Output the (X, Y) coordinate of the center of the cell containing the given text.  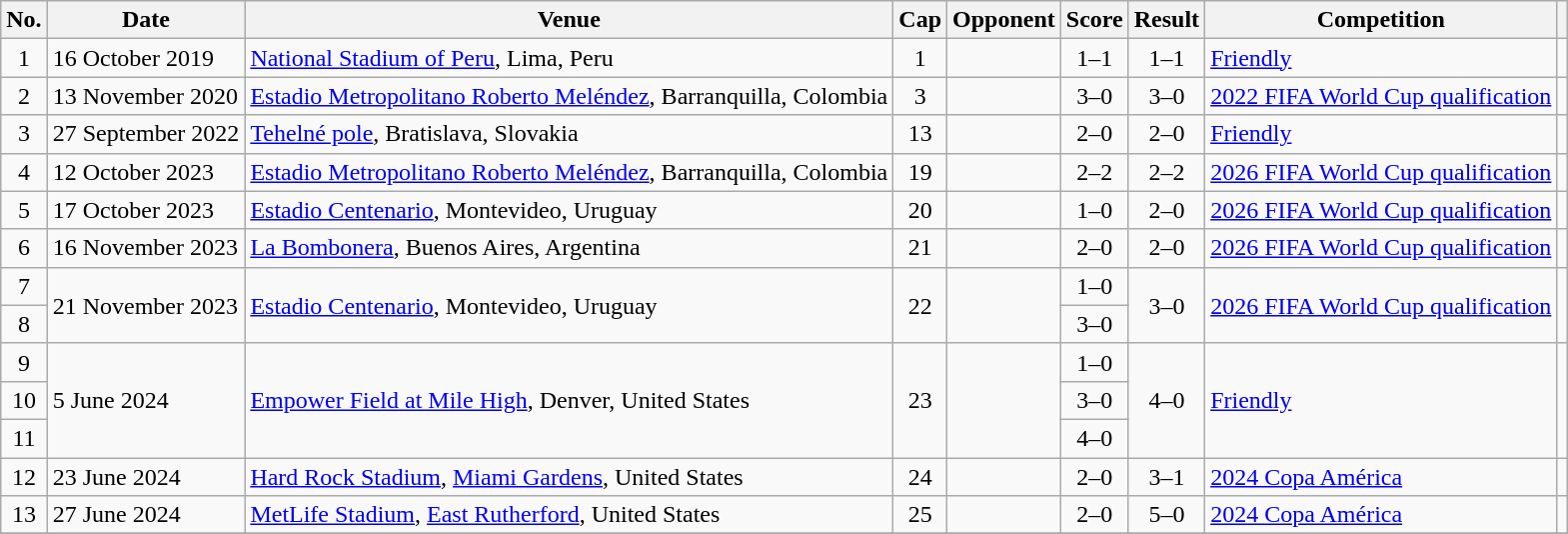
La Bombonera, Buenos Aires, Argentina (570, 248)
Hard Rock Stadium, Miami Gardens, United States (570, 477)
21 November 2023 (146, 305)
19 (920, 172)
11 (24, 438)
21 (920, 248)
2 (24, 96)
12 October 2023 (146, 172)
Result (1166, 20)
16 November 2023 (146, 248)
8 (24, 324)
5 (24, 210)
Tehelné pole, Bratislava, Slovakia (570, 134)
4 (24, 172)
12 (24, 477)
23 June 2024 (146, 477)
Cap (920, 20)
27 September 2022 (146, 134)
17 October 2023 (146, 210)
25 (920, 515)
MetLife Stadium, East Rutherford, United States (570, 515)
Opponent (1004, 20)
6 (24, 248)
5–0 (1166, 515)
22 (920, 305)
20 (920, 210)
9 (24, 362)
7 (24, 286)
5 June 2024 (146, 400)
Competition (1381, 20)
Date (146, 20)
16 October 2019 (146, 58)
10 (24, 400)
24 (920, 477)
13 November 2020 (146, 96)
National Stadium of Peru, Lima, Peru (570, 58)
Score (1094, 20)
3–1 (1166, 477)
Empower Field at Mile High, Denver, United States (570, 400)
23 (920, 400)
2022 FIFA World Cup qualification (1381, 96)
No. (24, 20)
27 June 2024 (146, 515)
Venue (570, 20)
